From the cell containing the given text, extract its center point as (x, y) coordinate. 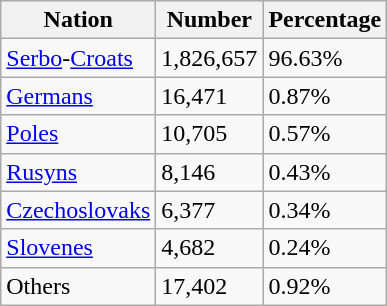
0.34% (325, 210)
Nation (78, 20)
8,146 (210, 172)
Serbo-Croats (78, 58)
Others (78, 286)
Number (210, 20)
0.57% (325, 134)
Germans (78, 96)
16,471 (210, 96)
Czechoslovaks (78, 210)
10,705 (210, 134)
96.63% (325, 58)
0.92% (325, 286)
17,402 (210, 286)
Rusyns (78, 172)
1,826,657 (210, 58)
0.24% (325, 248)
6,377 (210, 210)
Poles (78, 134)
4,682 (210, 248)
0.87% (325, 96)
Percentage (325, 20)
0.43% (325, 172)
Slovenes (78, 248)
